Provide the [x, y] coordinate of the cell's center where the given text is located.  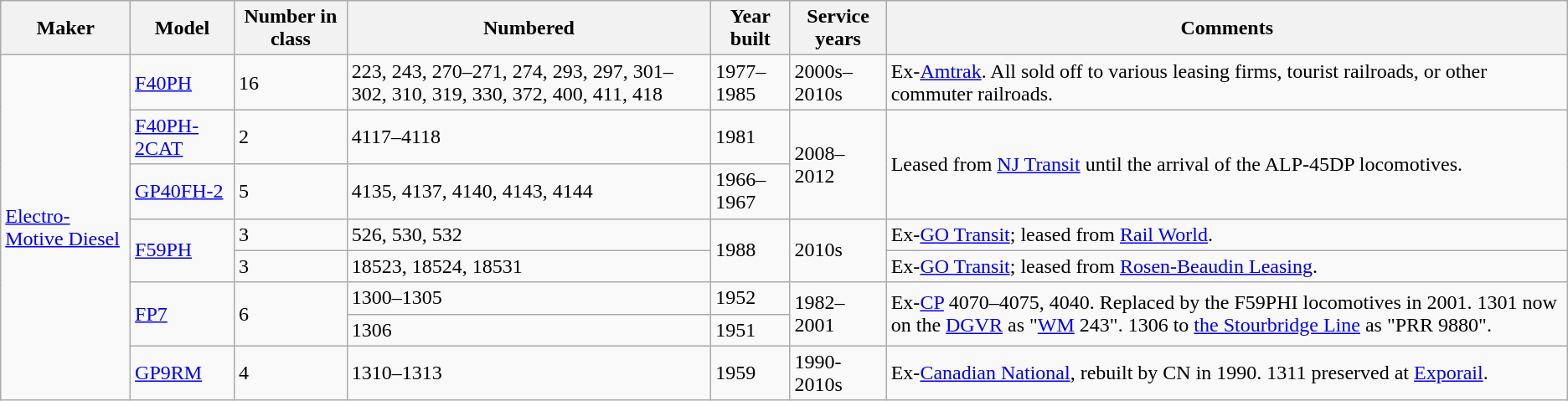
2000s–2010s [838, 82]
2008–2012 [838, 164]
Maker [65, 28]
1300–1305 [529, 298]
F59PH [183, 250]
18523, 18524, 18531 [529, 266]
1981 [750, 137]
1952 [750, 298]
FP7 [183, 314]
GP9RM [183, 373]
1988 [750, 250]
Ex-GO Transit; leased from Rail World. [1226, 234]
1959 [750, 373]
1951 [750, 330]
6 [290, 314]
5 [290, 191]
4 [290, 373]
Leased from NJ Transit until the arrival of the ALP-45DP locomotives. [1226, 164]
16 [290, 82]
Ex-GO Transit; leased from Rosen-Beaudin Leasing. [1226, 266]
4135, 4137, 4140, 4143, 4144 [529, 191]
Numbered [529, 28]
1306 [529, 330]
1990-2010s [838, 373]
2 [290, 137]
1966–1967 [750, 191]
2010s [838, 250]
GP40FH-2 [183, 191]
223, 243, 270–271, 274, 293, 297, 301–302, 310, 319, 330, 372, 400, 411, 418 [529, 82]
Number in class [290, 28]
Ex-Canadian National, rebuilt by CN in 1990. 1311 preserved at Exporail. [1226, 373]
526, 530, 532 [529, 234]
F40PH [183, 82]
Ex-CP 4070–4075, 4040. Replaced by the F59PHI locomotives in 2001. 1301 now on the DGVR as "WM 243". 1306 to the Stourbridge Line as "PRR 9880". [1226, 314]
F40PH-2CAT [183, 137]
1982–2001 [838, 314]
Year built [750, 28]
1310–1313 [529, 373]
Model [183, 28]
Ex-Amtrak. All sold off to various leasing firms, tourist railroads, or other commuter railroads. [1226, 82]
Comments [1226, 28]
Electro-Motive Diesel [65, 228]
Service years [838, 28]
4117–4118 [529, 137]
1977–1985 [750, 82]
